Scan for the cell matching the given text and deliver its (x, y) coordinate at center. 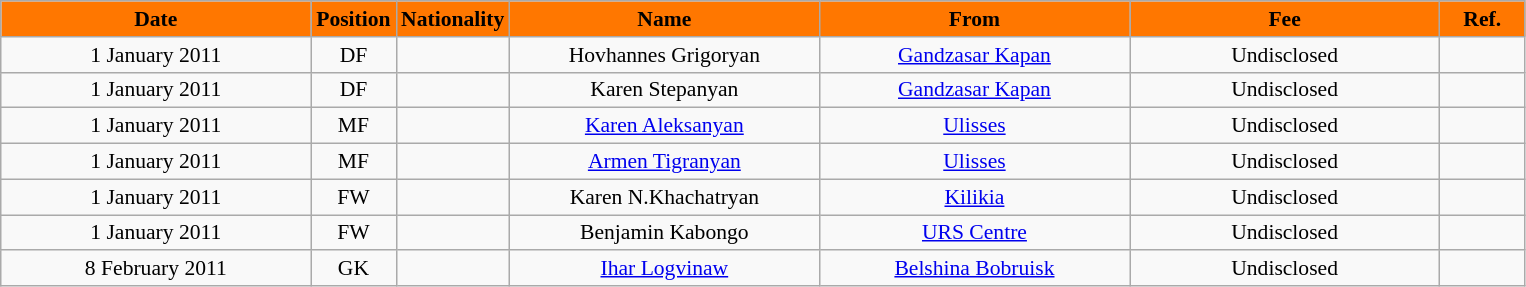
Ref. (1482, 19)
Position (354, 19)
Date (156, 19)
8 February 2011 (156, 269)
Ihar Logvinaw (664, 269)
URS Centre (974, 233)
Belshina Bobruisk (974, 269)
Kilikia (974, 197)
Karen N.Khachatryan (664, 197)
Karen Aleksanyan (664, 126)
Fee (1285, 19)
From (974, 19)
Name (664, 19)
Nationality (452, 19)
GK (354, 269)
Karen Stepanyan (664, 90)
Benjamin Kabongo (664, 233)
Hovhannes Grigoryan (664, 55)
Armen Tigranyan (664, 162)
